Output the (x, y) coordinate of the center of the cell containing the given text.  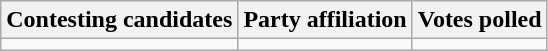
Votes polled (480, 20)
Contesting candidates (120, 20)
Party affiliation (325, 20)
